Identify which cell holds the provided text, then report its (X, Y) central coordinate. 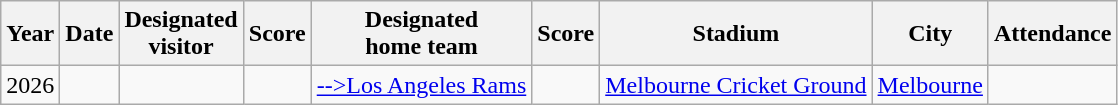
City (930, 34)
-->Los Angeles Rams (422, 85)
Designatedvisitor (181, 34)
Melbourne (930, 85)
Designatedhome team (422, 34)
Stadium (736, 34)
2026 (30, 85)
Attendance (1052, 34)
Year (30, 34)
Melbourne Cricket Ground (736, 85)
Date (90, 34)
